Identify which cell holds the provided text, then report its (x, y) central coordinate. 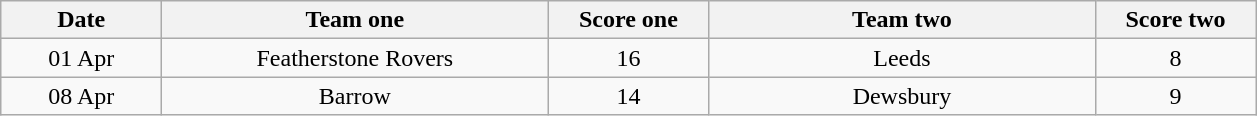
Featherstone Rovers (355, 58)
Score one (628, 20)
Team two (902, 20)
Date (82, 20)
Leeds (902, 58)
Score two (1176, 20)
Barrow (355, 96)
14 (628, 96)
Dewsbury (902, 96)
01 Apr (82, 58)
9 (1176, 96)
8 (1176, 58)
Team one (355, 20)
16 (628, 58)
08 Apr (82, 96)
